Provide the [x, y] coordinate of the cell's center where the given text is located.  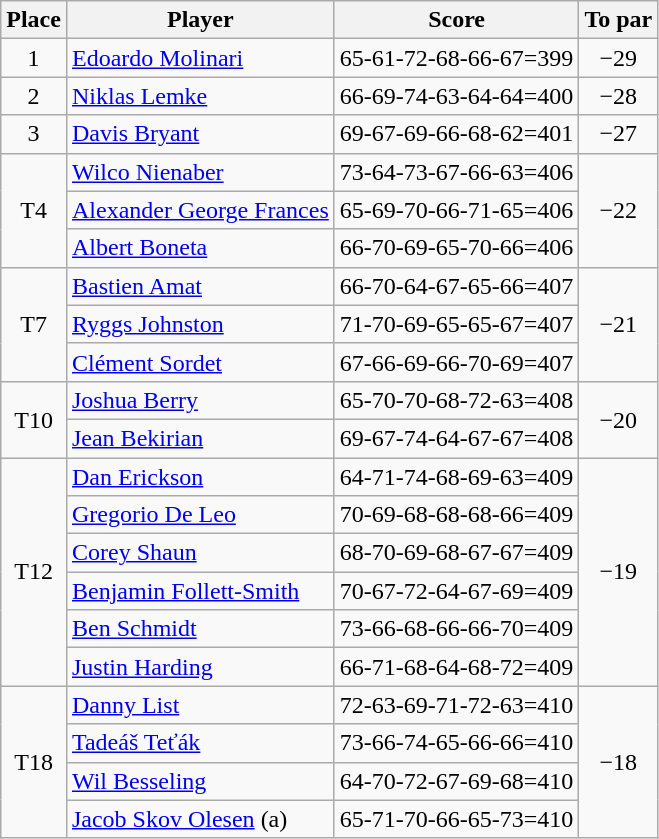
Ryggs Johnston [200, 324]
72-63-69-71-72-63=410 [456, 705]
70-67-72-64-67-69=409 [456, 591]
Ben Schmidt [200, 629]
3 [34, 134]
Edoardo Molinari [200, 58]
65-61-72-68-66-67=399 [456, 58]
Benjamin Follett-Smith [200, 591]
Davis Bryant [200, 134]
Jean Bekirian [200, 438]
Joshua Berry [200, 400]
−27 [618, 134]
Score [456, 20]
65-69-70-66-71-65=406 [456, 210]
Danny List [200, 705]
73-64-73-67-66-63=406 [456, 172]
67-66-69-66-70-69=407 [456, 362]
−18 [618, 762]
Justin Harding [200, 667]
−20 [618, 419]
−21 [618, 324]
1 [34, 58]
Alexander George Frances [200, 210]
73-66-68-66-66-70=409 [456, 629]
−29 [618, 58]
Wil Besseling [200, 781]
Albert Boneta [200, 248]
Gregorio De Leo [200, 515]
65-70-70-68-72-63=408 [456, 400]
66-71-68-64-68-72=409 [456, 667]
T4 [34, 210]
Wilco Nienaber [200, 172]
To par [618, 20]
Jacob Skov Olesen (a) [200, 819]
64-70-72-67-69-68=410 [456, 781]
Bastien Amat [200, 286]
Niklas Lemke [200, 96]
−19 [618, 572]
66-69-74-63-64-64=400 [456, 96]
70-69-68-68-68-66=409 [456, 515]
71-70-69-65-65-67=407 [456, 324]
Corey Shaun [200, 553]
68-70-69-68-67-67=409 [456, 553]
T7 [34, 324]
−28 [618, 96]
65-71-70-66-65-73=410 [456, 819]
Dan Erickson [200, 477]
69-67-69-66-68-62=401 [456, 134]
2 [34, 96]
Place [34, 20]
Player [200, 20]
T10 [34, 419]
T12 [34, 572]
66-70-69-65-70-66=406 [456, 248]
Tadeáš Teťák [200, 743]
66-70-64-67-65-66=407 [456, 286]
T18 [34, 762]
73-66-74-65-66-66=410 [456, 743]
Clément Sordet [200, 362]
69-67-74-64-67-67=408 [456, 438]
−22 [618, 210]
64-71-74-68-69-63=409 [456, 477]
